Pinpoint the cell where the given text exists, returning its (X, Y) midpoint coordinate. 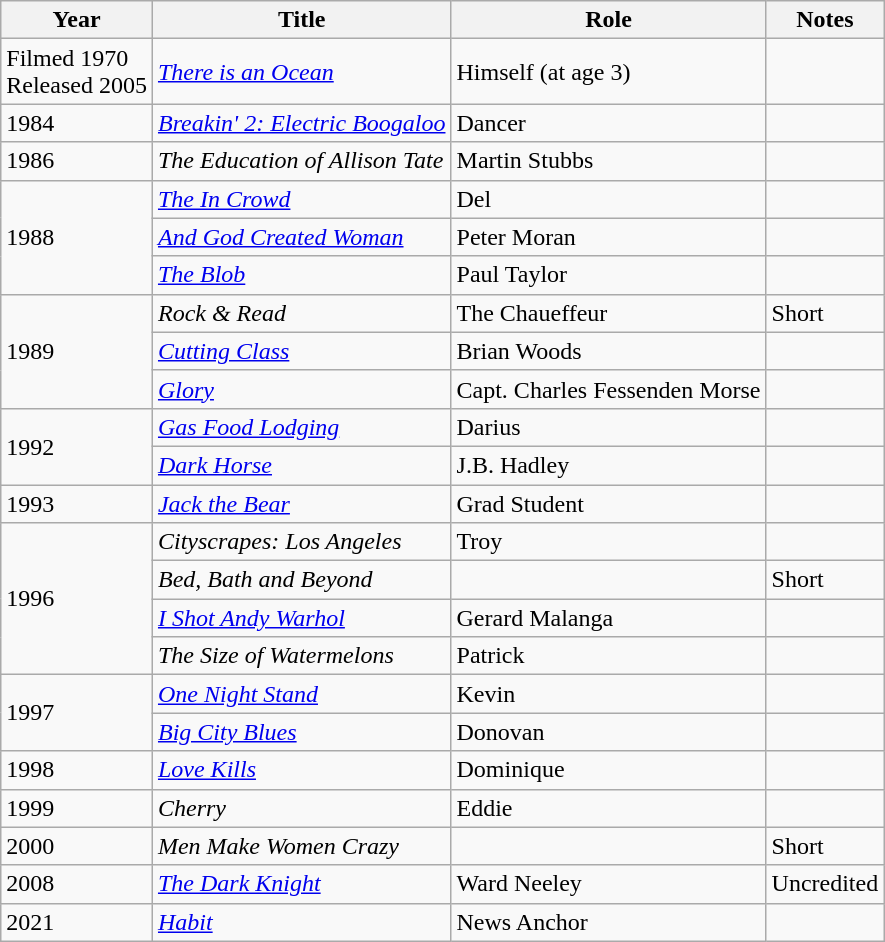
Dominique (608, 770)
1984 (77, 123)
1992 (77, 446)
Filmed 1970Released 2005 (77, 72)
The In Crowd (302, 199)
Habit (302, 922)
Eddie (608, 808)
1986 (77, 161)
Men Make Women Crazy (302, 846)
Del (608, 199)
Big City Blues (302, 732)
Jack the Bear (302, 503)
The Blob (302, 275)
2000 (77, 846)
The Dark Knight (302, 884)
J.B. Hadley (608, 465)
There is an Ocean (302, 72)
Ward Neeley (608, 884)
Cutting Class (302, 351)
The Education of Allison Tate (302, 161)
1999 (77, 808)
Cherry (302, 808)
Peter Moran (608, 237)
The Size of Watermelons (302, 656)
Patrick (608, 656)
Gas Food Lodging (302, 427)
Notes (825, 20)
Year (77, 20)
2008 (77, 884)
Cityscrapes: Los Angeles (302, 542)
One Night Stand (302, 694)
1998 (77, 770)
Paul Taylor (608, 275)
1993 (77, 503)
Dark Horse (302, 465)
Love Kills (302, 770)
Brian Woods (608, 351)
1988 (77, 237)
1997 (77, 713)
Gerard Malanga (608, 618)
And God Created Woman (302, 237)
Uncredited (825, 884)
Role (608, 20)
1996 (77, 599)
Glory (302, 389)
Rock & Read (302, 313)
Title (302, 20)
Grad Student (608, 503)
I Shot Andy Warhol (302, 618)
Breakin' 2: Electric Boogaloo (302, 123)
Kevin (608, 694)
Capt. Charles Fessenden Morse (608, 389)
The Chaueffeur (608, 313)
Himself (at age 3) (608, 72)
Troy (608, 542)
News Anchor (608, 922)
Darius (608, 427)
2021 (77, 922)
1989 (77, 351)
Donovan (608, 732)
Martin Stubbs (608, 161)
Bed, Bath and Beyond (302, 580)
Dancer (608, 123)
